Search for the cell housing the specified text and yield its (x, y) center coordinate. 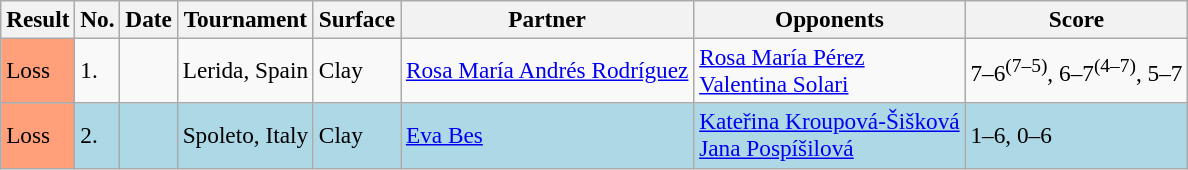
7–6(7–5), 6–7(4–7), 5–7 (1076, 70)
2. (98, 136)
Rosa María Pérez Valentina Solari (830, 70)
Tournament (245, 19)
Surface (356, 19)
1–6, 0–6 (1076, 136)
Score (1076, 19)
1. (98, 70)
Kateřina Kroupová-Šišková Jana Pospíšilová (830, 136)
Rosa María Andrés Rodríguez (548, 70)
No. (98, 19)
Date (148, 19)
Spoleto, Italy (245, 136)
Lerida, Spain (245, 70)
Eva Bes (548, 136)
Partner (548, 19)
Opponents (830, 19)
Result (38, 19)
